Find where the given text appears and provide that cell's center as (X, Y) coordinate. 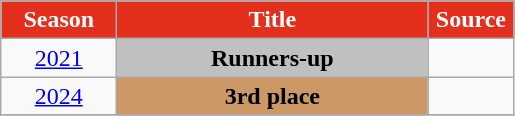
2021 (59, 58)
3rd place (272, 96)
Runners-up (272, 58)
Season (59, 20)
Source (471, 20)
Title (272, 20)
2024 (59, 96)
